Detect which cell encompasses the target text, then output its (x, y) center coordinate. 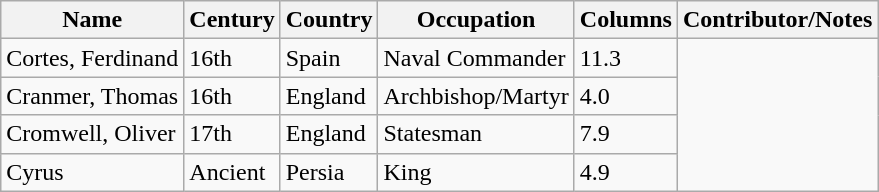
11.3 (626, 58)
7.9 (626, 134)
Cromwell, Oliver (92, 134)
Archbishop/Martyr (476, 96)
Name (92, 20)
Country (329, 20)
Columns (626, 20)
Statesman (476, 134)
Contributor/Notes (777, 20)
Cortes, Ferdinand (92, 58)
Century (232, 20)
Naval Commander (476, 58)
Cyrus (92, 172)
4.0 (626, 96)
Persia (329, 172)
4.9 (626, 172)
King (476, 172)
Occupation (476, 20)
17th (232, 134)
Cranmer, Thomas (92, 96)
Ancient (232, 172)
Spain (329, 58)
